Determine the (X, Y) coordinate at the center of the cell enclosing the given text.  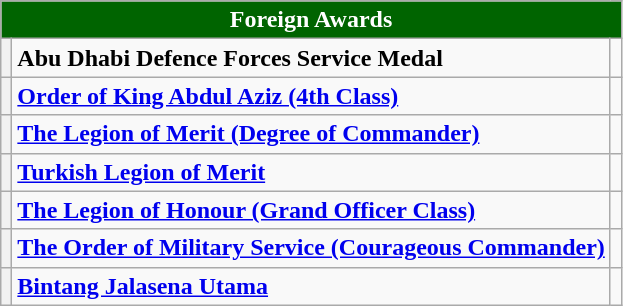
Order of King Abdul Aziz (4th Class) (311, 96)
Abu Dhabi Defence Forces Service Medal (311, 58)
The Order of Military Service (Courageous Commander) (311, 248)
Turkish Legion of Merit (311, 172)
The Legion of Merit (Degree of Commander) (311, 134)
The Legion of Honour (Grand Officer Class) (311, 210)
Bintang Jalasena Utama (311, 286)
Foreign Awards (312, 20)
